Scan for the cell matching the given text and deliver its [x, y] coordinate at center. 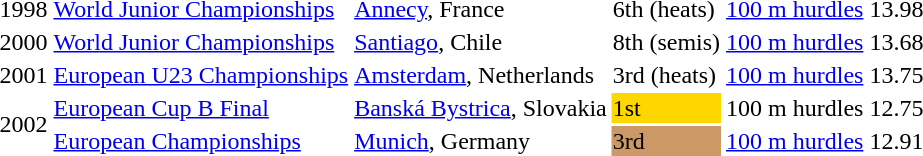
3rd (heats) [666, 75]
Banská Bystrica, Slovakia [481, 108]
1st [666, 108]
3rd [666, 141]
Santiago, Chile [481, 42]
8th (semis) [666, 42]
World Junior Championships [201, 42]
Munich, Germany [481, 141]
European Championships [201, 141]
Amsterdam, Netherlands [481, 75]
European U23 Championships [201, 75]
European Cup B Final [201, 108]
